Capture the cell that displays the provided text and extract its [X, Y] central coordinate. 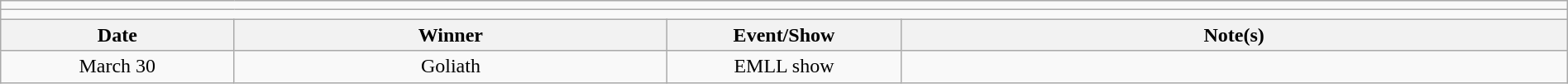
Event/Show [784, 35]
Goliath [451, 67]
EMLL show [784, 67]
Date [117, 35]
March 30 [117, 67]
Note(s) [1234, 35]
Winner [451, 35]
